Identify which cell holds the provided text, then report its (x, y) central coordinate. 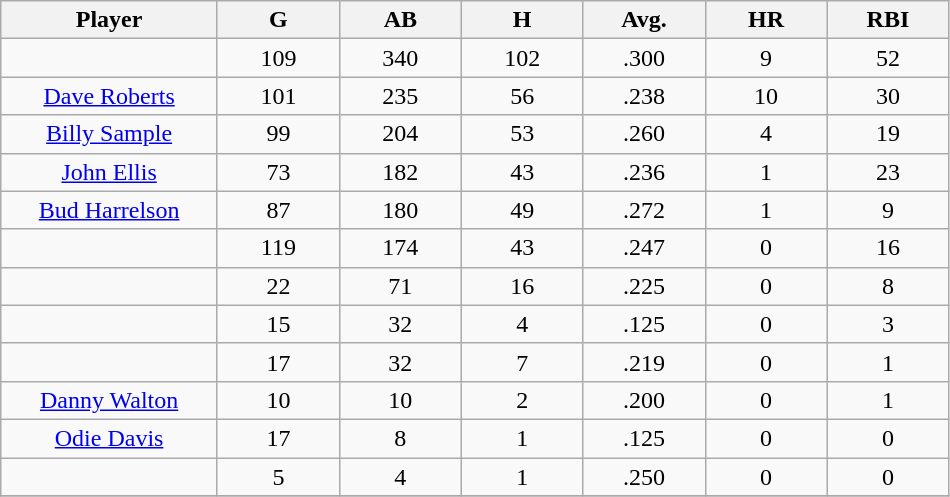
109 (278, 58)
102 (522, 58)
.300 (644, 58)
Bud Harrelson (110, 210)
Danny Walton (110, 400)
101 (278, 96)
.247 (644, 248)
.272 (644, 210)
Avg. (644, 20)
.260 (644, 134)
7 (522, 362)
22 (278, 286)
174 (400, 248)
235 (400, 96)
49 (522, 210)
182 (400, 172)
.236 (644, 172)
87 (278, 210)
3 (888, 324)
23 (888, 172)
99 (278, 134)
204 (400, 134)
Dave Roberts (110, 96)
H (522, 20)
.225 (644, 286)
.200 (644, 400)
56 (522, 96)
Player (110, 20)
2 (522, 400)
Odie Davis (110, 438)
180 (400, 210)
RBI (888, 20)
G (278, 20)
71 (400, 286)
.250 (644, 477)
Billy Sample (110, 134)
30 (888, 96)
.238 (644, 96)
John Ellis (110, 172)
15 (278, 324)
HR (766, 20)
73 (278, 172)
5 (278, 477)
119 (278, 248)
340 (400, 58)
53 (522, 134)
19 (888, 134)
AB (400, 20)
52 (888, 58)
.219 (644, 362)
